Return the [X, Y] coordinate for the center point of the cell that contains the specified text.  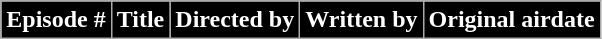
Written by [362, 20]
Episode # [56, 20]
Title [140, 20]
Original airdate [512, 20]
Directed by [235, 20]
